Find where the given text appears and provide that cell's center as (X, Y) coordinate. 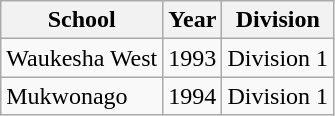
1994 (192, 96)
1993 (192, 58)
Division (278, 20)
Year (192, 20)
School (82, 20)
Waukesha West (82, 58)
Mukwonago (82, 96)
